Scan for the cell matching the given text and deliver its [X, Y] coordinate at center. 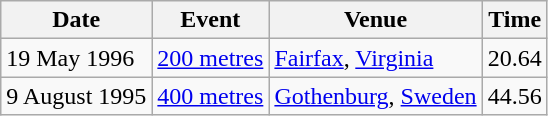
200 metres [210, 58]
20.64 [514, 58]
Gothenburg, Sweden [376, 96]
44.56 [514, 96]
19 May 1996 [76, 58]
400 metres [210, 96]
Venue [376, 20]
9 August 1995 [76, 96]
Time [514, 20]
Event [210, 20]
Date [76, 20]
Fairfax, Virginia [376, 58]
